For the text-containing cell, return its midpoint in [x, y] coordinate format. 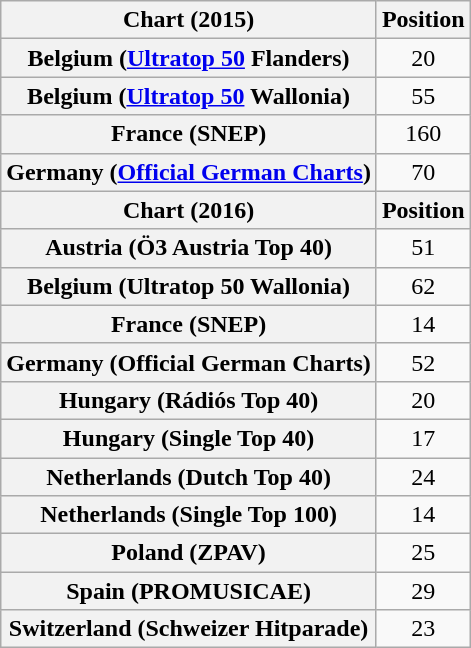
70 [423, 172]
Spain (PROMUSICAE) [189, 591]
17 [423, 438]
51 [423, 248]
25 [423, 553]
Switzerland (Schweizer Hitparade) [189, 629]
Netherlands (Single Top 100) [189, 515]
Netherlands (Dutch Top 40) [189, 477]
Austria (Ö3 Austria Top 40) [189, 248]
24 [423, 477]
62 [423, 286]
23 [423, 629]
52 [423, 362]
Chart (2016) [189, 210]
160 [423, 134]
29 [423, 591]
Belgium (Ultratop 50 Flanders) [189, 58]
Chart (2015) [189, 20]
Hungary (Single Top 40) [189, 438]
Poland (ZPAV) [189, 553]
Hungary (Rádiós Top 40) [189, 400]
55 [423, 96]
